Pinpoint the cell where the given text exists, returning its (x, y) midpoint coordinate. 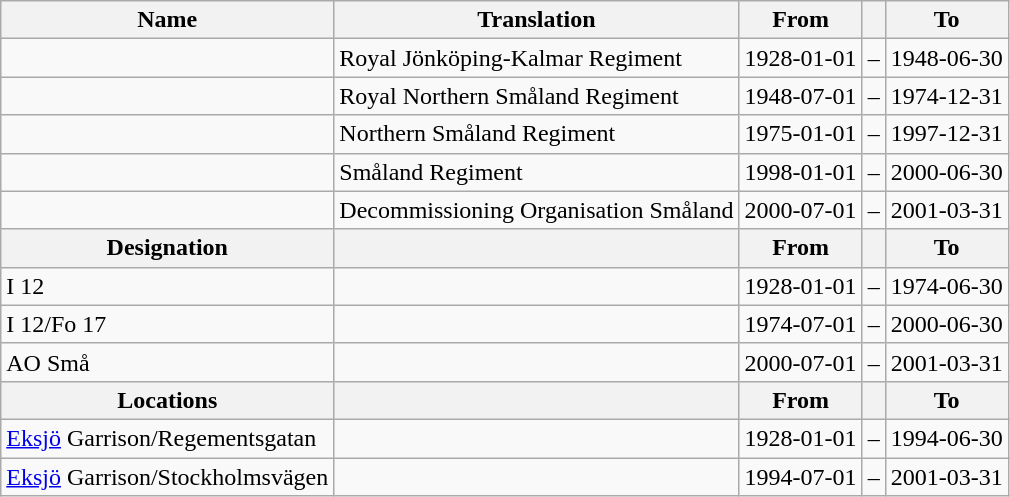
Designation (168, 248)
Royal Northern Småland Regiment (536, 96)
Decommissioning Organisation Småland (536, 210)
1974-12-31 (946, 96)
1974-07-01 (800, 324)
1975-01-01 (800, 134)
Locations (168, 400)
I 12/Fo 17 (168, 324)
Eksjö Garrison/Stockholmsvägen (168, 477)
Name (168, 20)
1948-07-01 (800, 96)
Royal Jönköping-Kalmar Regiment (536, 58)
1994-06-30 (946, 438)
Northern Småland Regiment (536, 134)
1998-01-01 (800, 172)
1948-06-30 (946, 58)
I 12 (168, 286)
AO Små (168, 362)
1974-06-30 (946, 286)
Eksjö Garrison/Regementsgatan (168, 438)
1997-12-31 (946, 134)
1994-07-01 (800, 477)
Småland Regiment (536, 172)
Translation (536, 20)
